Capture the cell that displays the provided text and extract its (x, y) central coordinate. 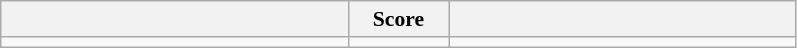
Score (398, 19)
